Find where the given text appears and provide that cell's center as (x, y) coordinate. 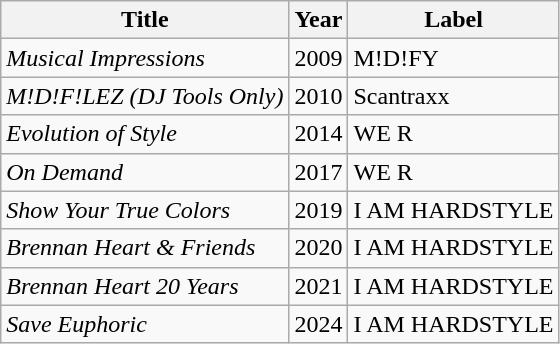
2024 (318, 324)
Label (454, 20)
2017 (318, 172)
Evolution of Style (145, 134)
Show Your True Colors (145, 210)
On Demand (145, 172)
2020 (318, 248)
Musical Impressions (145, 58)
2019 (318, 210)
2014 (318, 134)
M!D!FY (454, 58)
2009 (318, 58)
Brennan Heart 20 Years (145, 286)
Save Euphoric (145, 324)
M!D!F!LEZ (DJ Tools Only) (145, 96)
Brennan Heart & Friends (145, 248)
Year (318, 20)
2010 (318, 96)
2021 (318, 286)
Scantraxx (454, 96)
Title (145, 20)
